Output the (X, Y) coordinate of the center of the cell containing the given text.  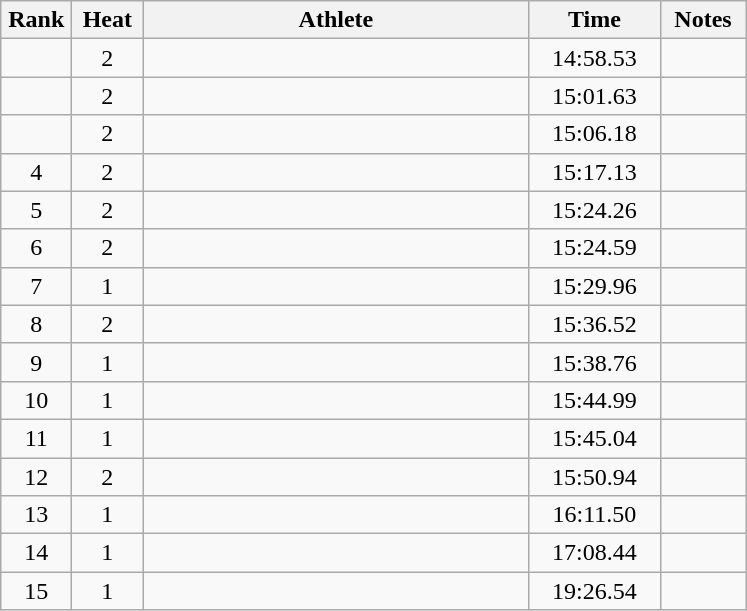
4 (36, 172)
6 (36, 248)
15:06.18 (594, 134)
15 (36, 591)
15:29.96 (594, 286)
12 (36, 477)
Athlete (336, 20)
8 (36, 324)
14:58.53 (594, 58)
19:26.54 (594, 591)
16:11.50 (594, 515)
7 (36, 286)
Rank (36, 20)
15:38.76 (594, 362)
9 (36, 362)
15:24.59 (594, 248)
14 (36, 553)
15:45.04 (594, 438)
5 (36, 210)
15:36.52 (594, 324)
15:01.63 (594, 96)
11 (36, 438)
Heat (108, 20)
Time (594, 20)
15:44.99 (594, 400)
15:17.13 (594, 172)
10 (36, 400)
Notes (703, 20)
15:24.26 (594, 210)
17:08.44 (594, 553)
13 (36, 515)
15:50.94 (594, 477)
